Locate the cell with the specified text and output its (X, Y) center coordinate. 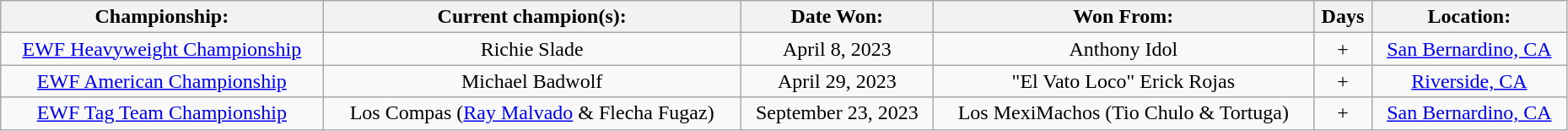
Date Won: (837, 17)
Los MexiMachos (Tio Chulo & Tortuga) (1123, 113)
Location: (1469, 17)
Richie Slade (531, 49)
EWF Heavyweight Championship (162, 49)
Riverside, CA (1469, 81)
Championship: (162, 17)
April 29, 2023 (837, 81)
EWF Tag Team Championship (162, 113)
Anthony Idol (1123, 49)
Won From: (1123, 17)
Days (1343, 17)
Current champion(s): (531, 17)
"El Vato Loco" Erick Rojas (1123, 81)
Los Compas (Ray Malvado & Flecha Fugaz) (531, 113)
Michael Badwolf (531, 81)
September 23, 2023 (837, 113)
April 8, 2023 (837, 49)
EWF American Championship (162, 81)
